Scan for the cell matching the given text and deliver its (x, y) coordinate at center. 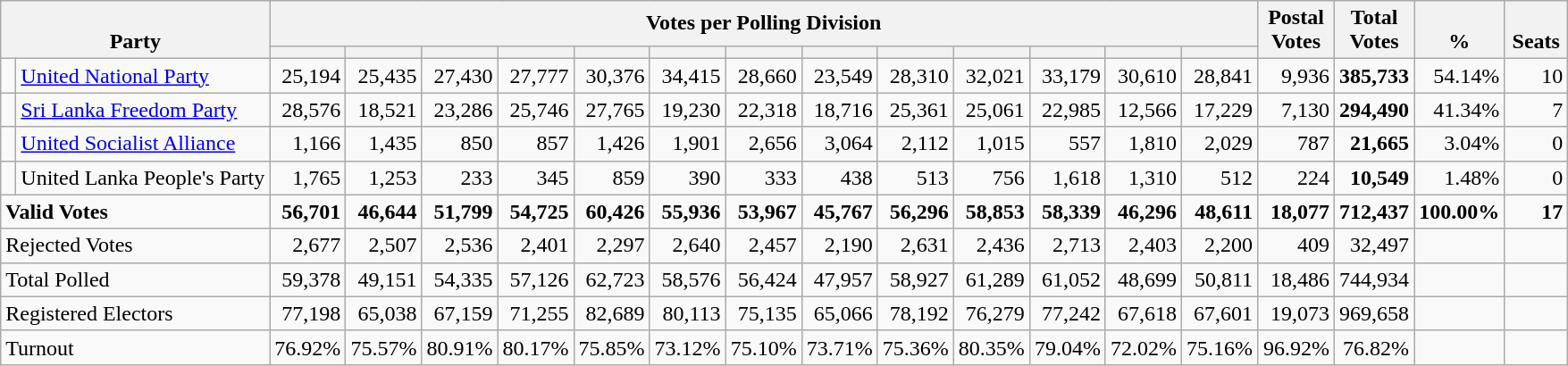
2,656 (763, 144)
18,521 (384, 110)
18,716 (840, 110)
1,435 (384, 144)
34,415 (688, 76)
48,699 (1144, 279)
2,507 (384, 245)
1,015 (992, 144)
96.92% (1296, 347)
25,746 (536, 110)
2,536 (459, 245)
409 (1296, 245)
73.71% (840, 347)
80.91% (459, 347)
1,901 (688, 144)
100.00% (1460, 212)
390 (688, 178)
385,733 (1374, 76)
333 (763, 178)
56,424 (763, 279)
48,611 (1219, 212)
1,765 (307, 178)
80,113 (688, 313)
Total Polled (136, 279)
75.10% (763, 347)
78,192 (915, 313)
2,631 (915, 245)
744,934 (1374, 279)
65,038 (384, 313)
27,765 (611, 110)
82,689 (611, 313)
% (1460, 30)
Valid Votes (136, 212)
857 (536, 144)
21,665 (1374, 144)
12,566 (1144, 110)
2,403 (1144, 245)
30,610 (1144, 76)
57,126 (536, 279)
2,200 (1219, 245)
557 (1067, 144)
2,640 (688, 245)
850 (459, 144)
1,426 (611, 144)
25,061 (992, 110)
3,064 (840, 144)
67,159 (459, 313)
Registered Electors (136, 313)
United Socialist Alliance (143, 144)
75.85% (611, 347)
61,052 (1067, 279)
345 (536, 178)
27,430 (459, 76)
19,073 (1296, 313)
27,777 (536, 76)
Seats (1537, 30)
56,296 (915, 212)
30,376 (611, 76)
2,436 (992, 245)
62,723 (611, 279)
46,644 (384, 212)
32,021 (992, 76)
18,486 (1296, 279)
712,437 (1374, 212)
438 (840, 178)
58,576 (688, 279)
61,289 (992, 279)
53,967 (763, 212)
58,339 (1067, 212)
28,310 (915, 76)
58,927 (915, 279)
28,841 (1219, 76)
PostalVotes (1296, 30)
3.04% (1460, 144)
10,549 (1374, 178)
28,576 (307, 110)
25,361 (915, 110)
67,618 (1144, 313)
80.35% (992, 347)
United Lanka People's Party (143, 178)
787 (1296, 144)
25,435 (384, 76)
233 (459, 178)
2,297 (611, 245)
45,767 (840, 212)
7,130 (1296, 110)
76.92% (307, 347)
60,426 (611, 212)
2,457 (763, 245)
32,497 (1374, 245)
1.48% (1460, 178)
2,401 (536, 245)
9,936 (1296, 76)
23,286 (459, 110)
54,335 (459, 279)
2,677 (307, 245)
969,658 (1374, 313)
Sri Lanka Freedom Party (143, 110)
25,194 (307, 76)
2,190 (840, 245)
67,601 (1219, 313)
512 (1219, 178)
2,713 (1067, 245)
41.34% (1460, 110)
71,255 (536, 313)
47,957 (840, 279)
2,112 (915, 144)
294,490 (1374, 110)
54.14% (1460, 76)
75.57% (384, 347)
46,296 (1144, 212)
224 (1296, 178)
76.82% (1374, 347)
756 (992, 178)
75.36% (915, 347)
1,310 (1144, 178)
55,936 (688, 212)
50,811 (1219, 279)
859 (611, 178)
65,066 (840, 313)
Votes per Polling Division (764, 23)
1,618 (1067, 178)
23,549 (840, 76)
75.16% (1219, 347)
1,810 (1144, 144)
17,229 (1219, 110)
17 (1537, 212)
76,279 (992, 313)
7 (1537, 110)
80.17% (536, 347)
19,230 (688, 110)
59,378 (307, 279)
72.02% (1144, 347)
18,077 (1296, 212)
79.04% (1067, 347)
58,853 (992, 212)
33,179 (1067, 76)
10 (1537, 76)
1,166 (307, 144)
1,253 (384, 178)
Rejected Votes (136, 245)
49,151 (384, 279)
22,318 (763, 110)
73.12% (688, 347)
513 (915, 178)
2,029 (1219, 144)
77,242 (1067, 313)
Party (136, 30)
56,701 (307, 212)
Total Votes (1374, 30)
54,725 (536, 212)
Turnout (136, 347)
United National Party (143, 76)
51,799 (459, 212)
75,135 (763, 313)
28,660 (763, 76)
77,198 (307, 313)
22,985 (1067, 110)
